Determine the (x, y) coordinate at the center of the cell enclosing the given text.  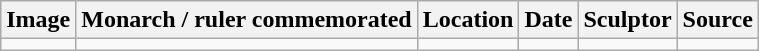
Location (468, 20)
Monarch / ruler commemorated (246, 20)
Date (548, 20)
Image (38, 20)
Sculptor (628, 20)
Source (718, 20)
